Find where the given text appears and provide that cell's center as (X, Y) coordinate. 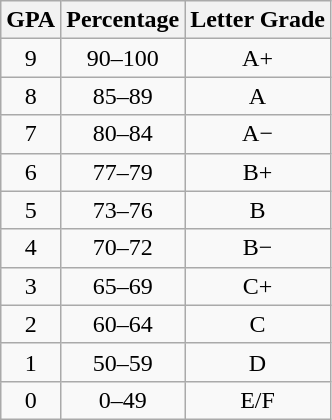
D (258, 362)
73–76 (123, 210)
C+ (258, 286)
B (258, 210)
90–100 (123, 58)
1 (31, 362)
5 (31, 210)
Letter Grade (258, 20)
80–84 (123, 134)
B+ (258, 172)
B− (258, 248)
0 (31, 400)
GPA (31, 20)
65–69 (123, 286)
9 (31, 58)
6 (31, 172)
3 (31, 286)
A− (258, 134)
E/F (258, 400)
50–59 (123, 362)
7 (31, 134)
0–49 (123, 400)
77–79 (123, 172)
C (258, 324)
4 (31, 248)
8 (31, 96)
85–89 (123, 96)
70–72 (123, 248)
A (258, 96)
60–64 (123, 324)
Percentage (123, 20)
A+ (258, 58)
2 (31, 324)
